Extract the [X, Y] coordinate from the center of the cell holding the provided text.  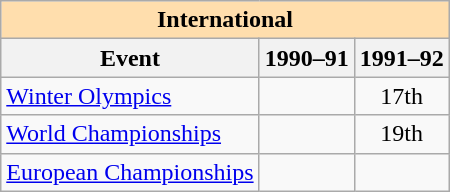
International [225, 20]
19th [402, 134]
Event [130, 58]
17th [402, 96]
World Championships [130, 134]
1991–92 [402, 58]
1990–91 [306, 58]
European Championships [130, 172]
Winter Olympics [130, 96]
